For the text-containing cell, return its midpoint in [X, Y] coordinate format. 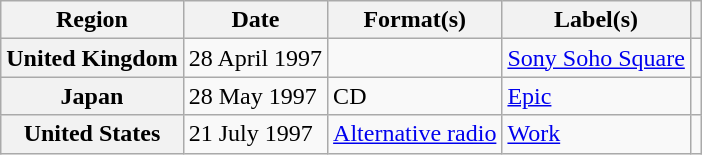
Sony Soho Square [596, 58]
Label(s) [596, 20]
CD [415, 96]
United Kingdom [92, 58]
Region [92, 20]
28 April 1997 [255, 58]
Format(s) [415, 20]
21 July 1997 [255, 134]
Date [255, 20]
Epic [596, 96]
Japan [92, 96]
Alternative radio [415, 134]
United States [92, 134]
Work [596, 134]
28 May 1997 [255, 96]
